Determine the (X, Y) coordinate at the center of the cell enclosing the given text.  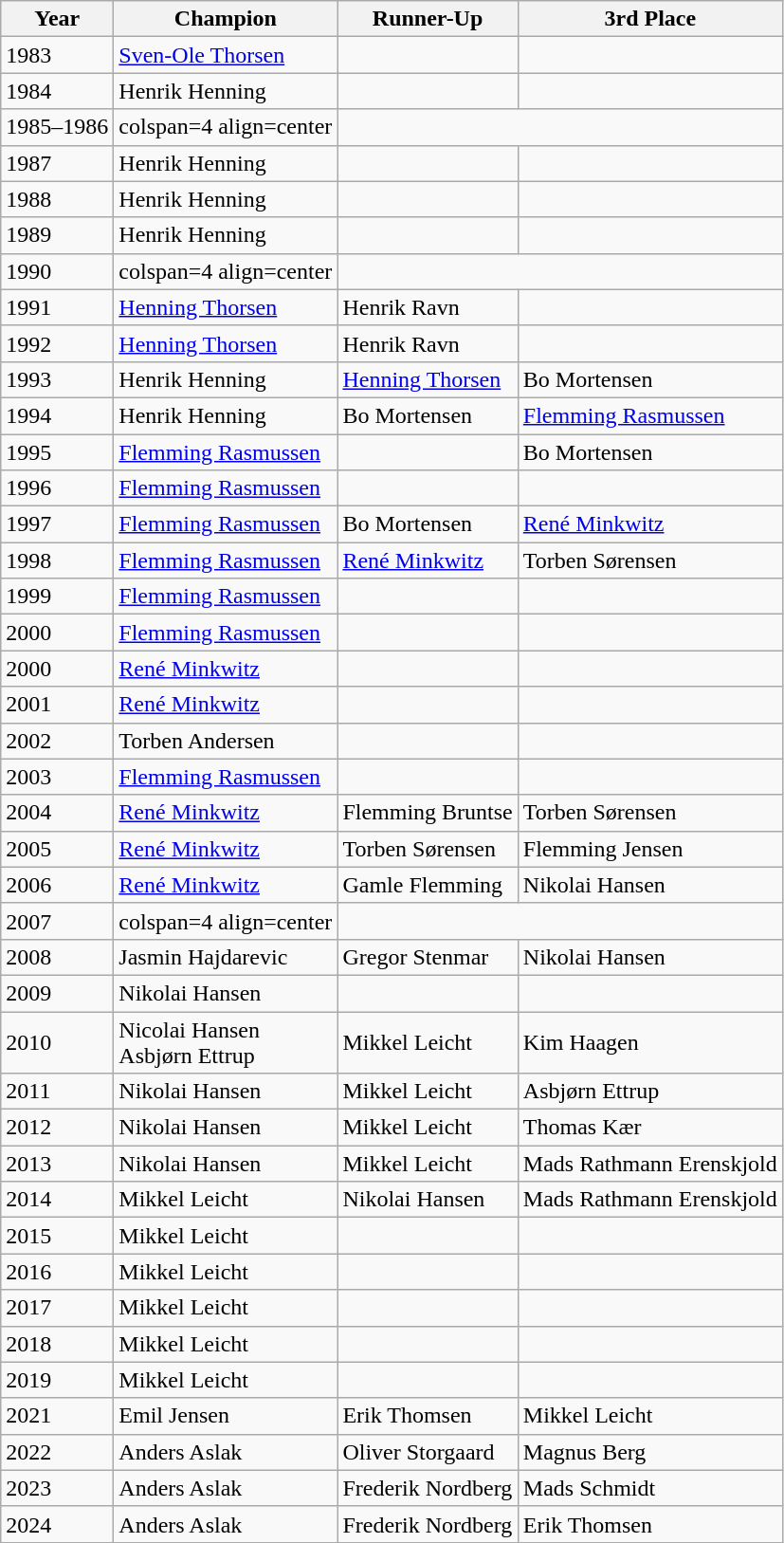
2011 (57, 1092)
2007 (57, 921)
1993 (57, 379)
1994 (57, 415)
1990 (57, 271)
1998 (57, 560)
Kim Haagen (650, 1041)
Gamle Flemming (428, 885)
Gregor Stenmar (428, 957)
Sven-Ole Thorsen (226, 55)
2009 (57, 993)
2003 (57, 777)
1985–1986 (57, 127)
1984 (57, 91)
Year (57, 19)
2005 (57, 849)
1988 (57, 199)
2004 (57, 813)
1999 (57, 597)
1989 (57, 235)
2019 (57, 1380)
2021 (57, 1416)
2024 (57, 1524)
2017 (57, 1308)
Magnus Berg (650, 1452)
1992 (57, 343)
1995 (57, 452)
2006 (57, 885)
Flemming Bruntse (428, 813)
2013 (57, 1164)
Thomas Kær (650, 1128)
1987 (57, 163)
Runner-Up (428, 19)
2022 (57, 1452)
Jasmin Hajdarevic (226, 957)
2016 (57, 1272)
1996 (57, 488)
2018 (57, 1344)
1991 (57, 307)
1997 (57, 524)
Torben Andersen (226, 741)
Champion (226, 19)
1983 (57, 55)
2012 (57, 1128)
2008 (57, 957)
3rd Place (650, 19)
Nicolai Hansen Asbjørn Ettrup (226, 1041)
2023 (57, 1488)
2015 (57, 1236)
2002 (57, 741)
2010 (57, 1041)
2001 (57, 705)
Oliver Storgaard (428, 1452)
2014 (57, 1200)
Flemming Jensen (650, 849)
Emil Jensen (226, 1416)
Mads Schmidt (650, 1488)
Asbjørn Ettrup (650, 1092)
